Find where the given text appears and provide that cell's center as [x, y] coordinate. 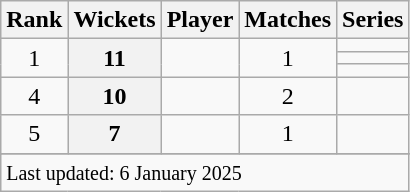
Matches [288, 20]
10 [114, 96]
5 [34, 134]
4 [34, 96]
2 [288, 96]
Series [373, 20]
Rank [34, 20]
Wickets [114, 20]
7 [114, 134]
11 [114, 58]
Player [200, 20]
Last updated: 6 January 2025 [205, 172]
